Locate the cell with the specified text and output its (x, y) center coordinate. 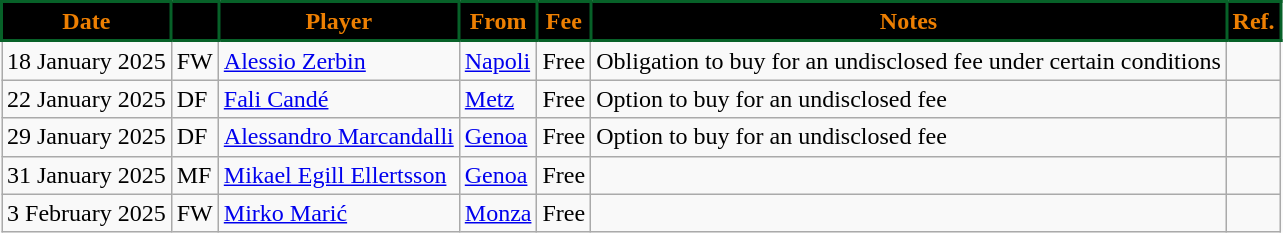
Alessio Zerbin (338, 60)
Metz (498, 99)
MF (194, 175)
Mikael Egill Ellertsson (338, 175)
Obligation to buy for an undisclosed fee under certain conditions (909, 60)
Player (338, 22)
3 February 2025 (87, 213)
Fee (564, 22)
Date (87, 22)
Ref. (1254, 22)
18 January 2025 (87, 60)
Monza (498, 213)
31 January 2025 (87, 175)
From (498, 22)
Mirko Marić (338, 213)
Alessandro Marcandalli (338, 137)
Napoli (498, 60)
Fali Candé (338, 99)
Notes (909, 22)
29 January 2025 (87, 137)
22 January 2025 (87, 99)
